Return the [x, y] coordinate for the center point of the cell that contains the specified text.  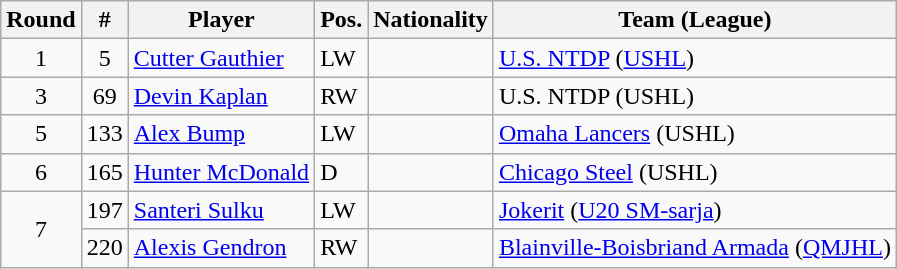
165 [104, 172]
# [104, 20]
D [342, 172]
Player [221, 20]
Round [41, 20]
Nationality [431, 20]
Chicago Steel (USHL) [694, 172]
1 [41, 58]
3 [41, 96]
197 [104, 210]
Hunter McDonald [221, 172]
6 [41, 172]
Pos. [342, 20]
Cutter Gauthier [221, 58]
69 [104, 96]
Santeri Sulku [221, 210]
220 [104, 248]
Jokerit (U20 SM-sarja) [694, 210]
7 [41, 229]
133 [104, 134]
Alexis Gendron [221, 248]
Blainville-Boisbriand Armada (QMJHL) [694, 248]
Team (League) [694, 20]
Devin Kaplan [221, 96]
Alex Bump [221, 134]
Omaha Lancers (USHL) [694, 134]
